Return the (X, Y) coordinate for the center point of the cell that contains the specified text.  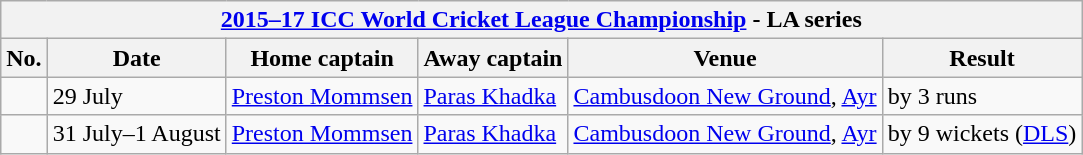
Venue (725, 58)
No. (24, 58)
by 9 wickets (DLS) (982, 134)
Date (136, 58)
Home captain (322, 58)
by 3 runs (982, 96)
Away captain (493, 58)
29 July (136, 96)
Result (982, 58)
31 July–1 August (136, 134)
2015–17 ICC World Cricket League Championship - LA series (542, 20)
